Return the [x, y] coordinate for the center point of the cell that contains the specified text.  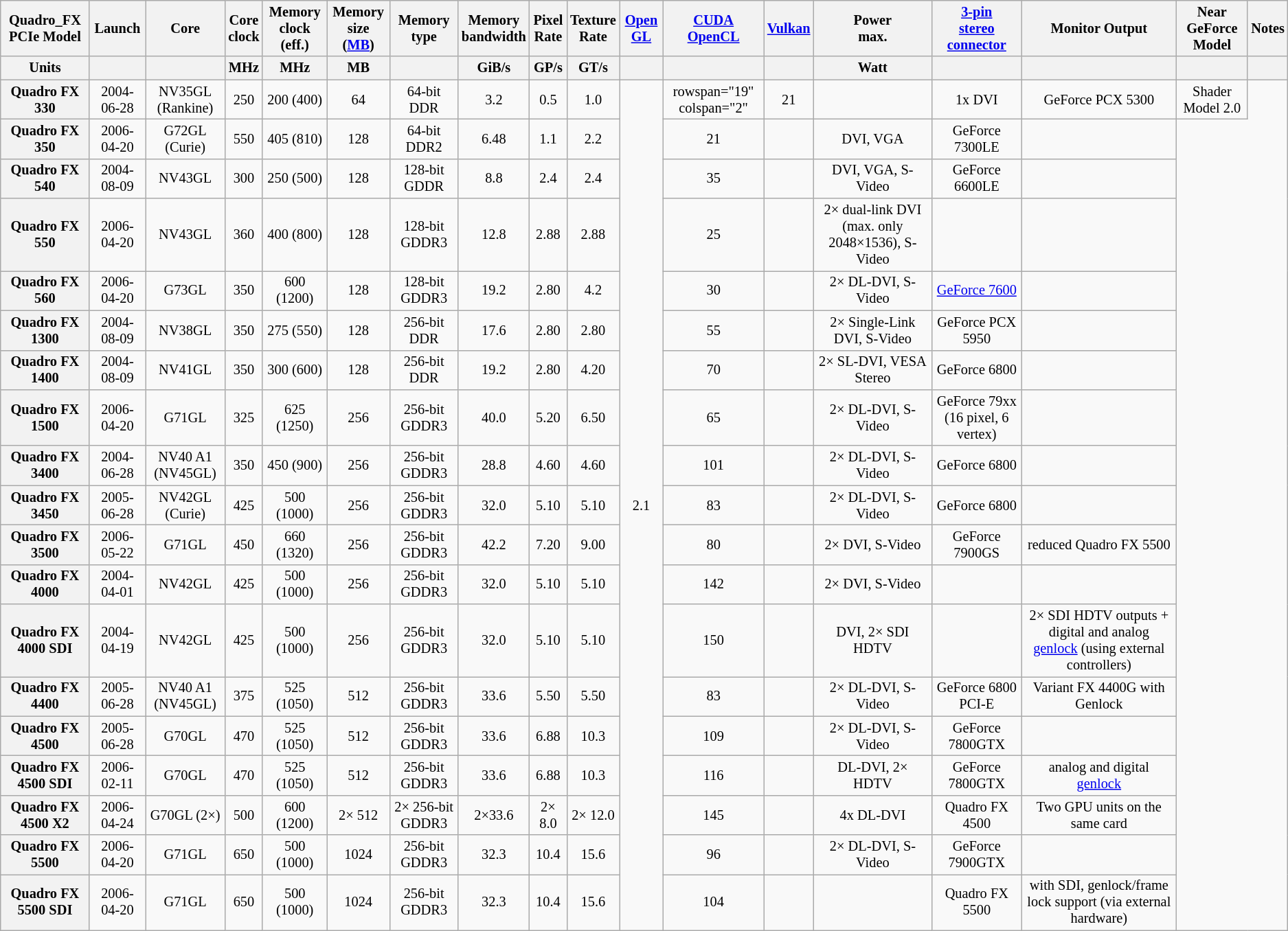
Quadro FX 5500 SDI [45, 902]
200 (400) [295, 100]
analog and digital genlock [1099, 775]
42.2 [494, 544]
450 [243, 544]
Quadro FX 1300 [45, 330]
2.2 [593, 139]
GeForce 6800 PCI-E [977, 696]
DL-DVI, 2× HDTV [872, 775]
Memory size(MB) [359, 28]
Near GeForce Model [1212, 28]
40.0 [494, 417]
Two GPU units on the same card [1099, 815]
128-bit GDDR [424, 179]
275 (550) [295, 330]
GeForce 7900GTX [977, 855]
12.8 [494, 235]
17.6 [494, 330]
2× 12.0 [593, 815]
G72GL (Curie) [185, 139]
116 [713, 775]
500 [243, 815]
reduced Quadro FX 5500 [1099, 544]
NV41GL [185, 370]
405 (810) [295, 139]
Shader Model 2.0 [1212, 100]
G70GL (2×) [185, 815]
8.8 [494, 179]
2× 512 [359, 815]
NV38GL [185, 330]
400 (800) [295, 235]
2× 256-bit GDDR3 [424, 815]
6.48 [494, 139]
Quadro FX 4400 [45, 696]
Memory clock (eff.) [295, 28]
DVI, VGA, S-Video [872, 179]
GeForce 7300LE [977, 139]
Quadro FX 3400 [45, 466]
Quadro FX 550 [45, 235]
Units [45, 68]
NV35GL (Rankine) [185, 100]
625 (1250) [295, 417]
660 (1320) [295, 544]
80 [713, 544]
2006-02-11 [117, 775]
Variant FX 4400G with Genlock [1099, 696]
Quadro FX 560 [45, 290]
25 [713, 235]
109 [713, 736]
GeForce 6600LE [977, 179]
Vulkan [789, 28]
Quadro_FXPCIe Model [45, 28]
64-bit DDR2 [424, 139]
300 (600) [295, 370]
2004-04-01 [117, 584]
GeForce PCX 5950 [977, 330]
1.0 [593, 100]
6.50 [593, 417]
450 (900) [295, 466]
4x DL-DVI [872, 815]
2006-04-24 [117, 815]
64-bit DDR [424, 100]
142 [713, 584]
96 [713, 855]
with SDI, genlock/frame lock support (via external hardware) [1099, 902]
Coreclock [243, 28]
360 [243, 235]
GeForce 79xx (16 pixel, 6 vertex) [977, 417]
5.20 [548, 417]
2006-05-22 [117, 544]
1.1 [548, 139]
GiB/s [494, 68]
Quadro FX 350 [45, 139]
Quadro FX 3500 [45, 544]
DVI, 2× SDI HDTV [872, 641]
2× SL-DVI, VESA Stereo [872, 370]
Launch [117, 28]
550 [243, 139]
300 [243, 179]
GT/s [593, 68]
DVI, VGA [872, 139]
Quadro FX 4500 X2 [45, 815]
101 [713, 466]
NV42GL (Curie) [185, 505]
Watt [872, 68]
CUDA OpenCL [713, 28]
Quadro FX 4500 SDI [45, 775]
150 [713, 641]
9.00 [593, 544]
Monitor Output [1099, 28]
2004-04-19 [117, 641]
35 [713, 179]
145 [713, 815]
TextureRate [593, 28]
Quadro FX 330 [45, 100]
MB [359, 68]
70 [713, 370]
rowspan="19" colspan="2" [713, 100]
4.20 [593, 370]
2× 8.0 [548, 815]
30 [713, 290]
Powermax. [872, 28]
Core [185, 28]
2×33.6 [494, 815]
375 [243, 696]
Memory type [424, 28]
250 [243, 100]
PixelRate [548, 28]
Notes [1268, 28]
0.5 [548, 100]
Memorybandwidth [494, 28]
104 [713, 902]
Quadro FX 1400 [45, 370]
GP/s [548, 68]
Open GL [642, 28]
2× Single-Link DVI, S-Video [872, 330]
Quadro FX 4000 [45, 584]
Quadro FX 540 [45, 179]
GeForce PCX 5300 [1099, 100]
28.8 [494, 466]
2.1 [642, 505]
3.2 [494, 100]
1x DVI [977, 100]
4.2 [593, 290]
7.20 [548, 544]
GeForce 7900GS [977, 544]
Quadro FX 1500 [45, 417]
65 [713, 417]
3-pinstereoconnector [977, 28]
Quadro FX 4000 SDI [45, 641]
64 [359, 100]
2× dual-link DVI (max. only 2048×1536), S-Video [872, 235]
250 (500) [295, 179]
2× SDI HDTV outputs + digital and analog genlock (using external controllers) [1099, 641]
55 [713, 330]
G73GL [185, 290]
GeForce 7600 [977, 290]
Quadro FX 3450 [45, 505]
325 [243, 417]
